Return (X, Y) of the center of cell containing provided text 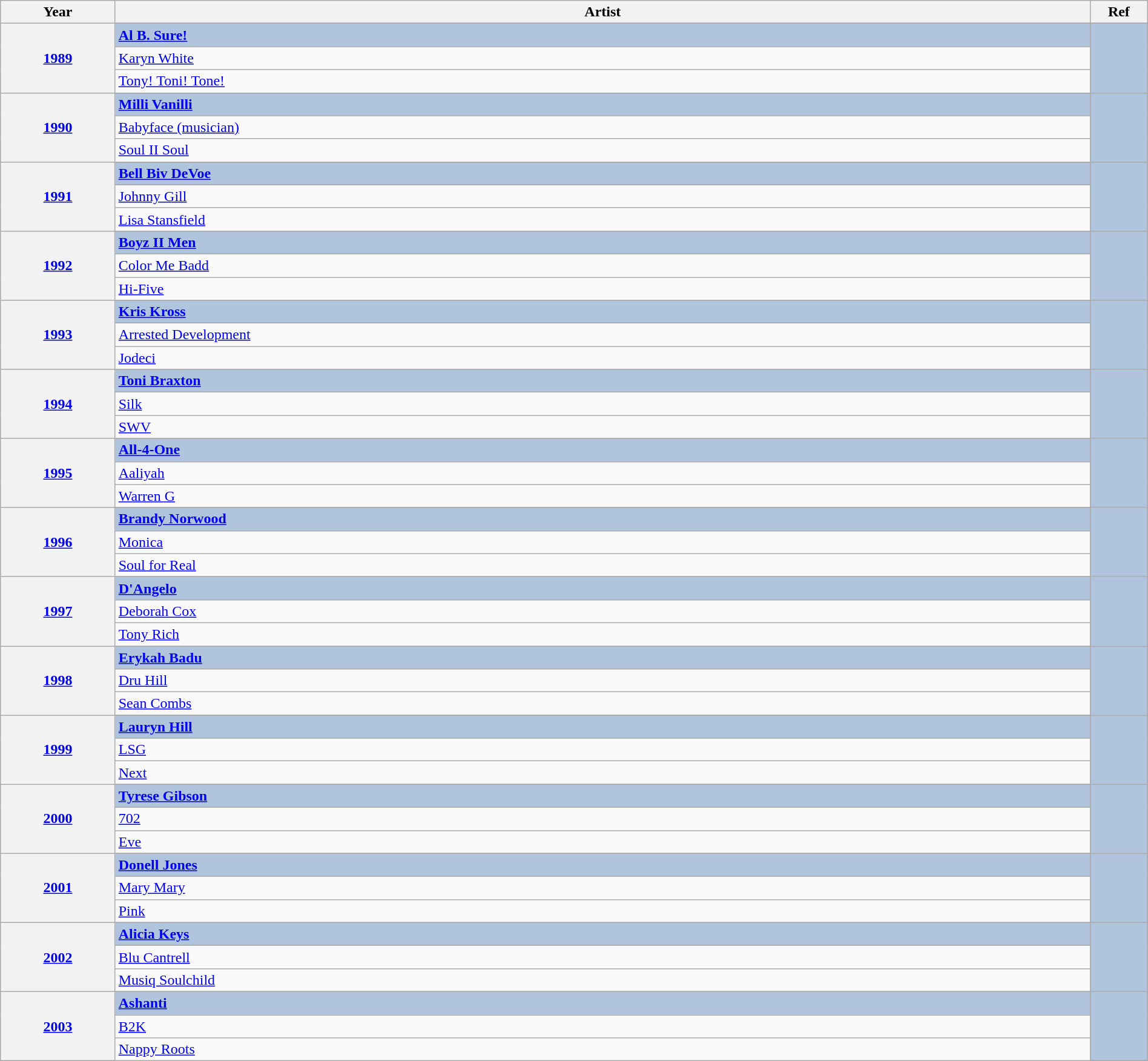
1996 (58, 542)
Aaliyah (602, 473)
Tony! Toni! Tone! (602, 81)
1997 (58, 611)
Dru Hill (602, 681)
Deborah Cox (602, 611)
Nappy Roots (602, 1049)
Bell Biv DeVoe (602, 173)
Lisa Stansfield (602, 219)
Brandy Norwood (602, 519)
Hi-Five (602, 289)
1995 (58, 473)
Erykah Badu (602, 657)
Milli Vanilli (602, 104)
Arrested Development (602, 335)
Year (58, 12)
Ref (1119, 12)
Silk (602, 404)
1999 (58, 750)
Sean Combs (602, 704)
Color Me Badd (602, 265)
B2K (602, 1026)
Lauryn Hill (602, 727)
Ashanti (602, 1003)
LSG (602, 750)
2000 (58, 819)
Kris Kross (602, 312)
Soul for Real (602, 565)
1993 (58, 335)
Musiq Soulchild (602, 980)
Karyn White (602, 58)
2001 (58, 888)
SWV (602, 427)
Johnny Gill (602, 196)
Al B. Sure! (602, 35)
2003 (58, 1026)
Warren G (602, 496)
Tyrese Gibson (602, 796)
Monica (602, 542)
702 (602, 819)
Artist (602, 12)
Donell Jones (602, 865)
2002 (58, 957)
D'Angelo (602, 588)
Toni Braxton (602, 381)
Blu Cantrell (602, 957)
1989 (58, 58)
All-4-One (602, 450)
Jodeci (602, 358)
1992 (58, 265)
Eve (602, 842)
Boyz II Men (602, 242)
1994 (58, 404)
Alicia Keys (602, 934)
Tony Rich (602, 634)
1991 (58, 196)
1990 (58, 127)
Pink (602, 911)
Babyface (musician) (602, 127)
1998 (58, 680)
Next (602, 773)
Soul II Soul (602, 150)
Mary Mary (602, 888)
